Return the [x, y] coordinate for the center point of the cell that contains the specified text.  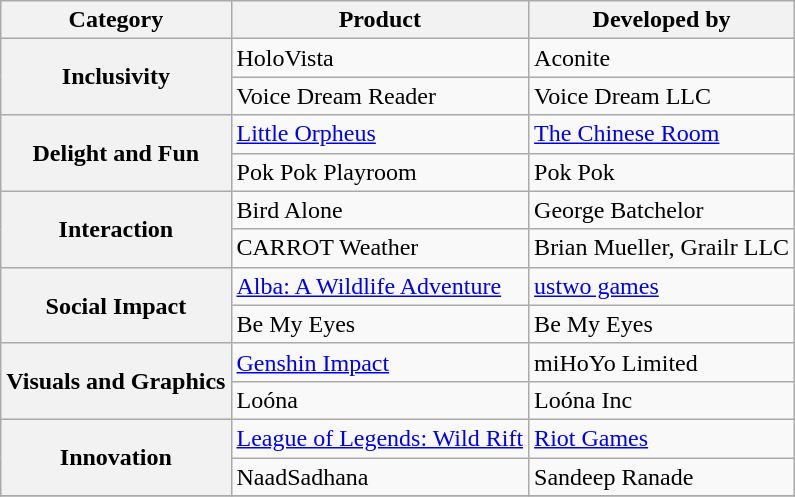
ustwo games [662, 286]
Bird Alone [380, 210]
The Chinese Room [662, 134]
Alba: A Wildlife Adventure [380, 286]
Interaction [116, 229]
miHoYo Limited [662, 362]
Aconite [662, 58]
Category [116, 20]
League of Legends: Wild Rift [380, 438]
Delight and Fun [116, 153]
Brian Mueller, Grailr LLC [662, 248]
Product [380, 20]
Pok Pok Playroom [380, 172]
Pok Pok [662, 172]
Loóna [380, 400]
Innovation [116, 457]
Voice Dream LLC [662, 96]
Social Impact [116, 305]
Visuals and Graphics [116, 381]
Voice Dream Reader [380, 96]
Inclusivity [116, 77]
Sandeep Ranade [662, 477]
Developed by [662, 20]
Genshin Impact [380, 362]
Riot Games [662, 438]
Little Orpheus [380, 134]
CARROT Weather [380, 248]
George Batchelor [662, 210]
HoloVista [380, 58]
Loóna Inc [662, 400]
NaadSadhana [380, 477]
